Return (x, y) of the center of cell containing provided text 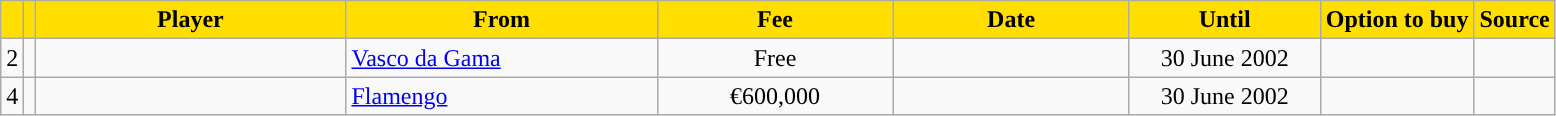
2 (12, 58)
Vasco da Gama (502, 58)
€600,000 (775, 96)
Player (190, 20)
Date (1011, 20)
Source (1514, 20)
Option to buy (1397, 20)
4 (12, 96)
Fee (775, 20)
Free (775, 58)
Until (1224, 20)
From (502, 20)
Flamengo (502, 96)
